Return (x, y) of the center of cell containing provided text 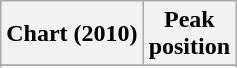
Peakposition (189, 34)
Chart (2010) (72, 34)
